Capture the cell that displays the provided text and extract its [x, y] central coordinate. 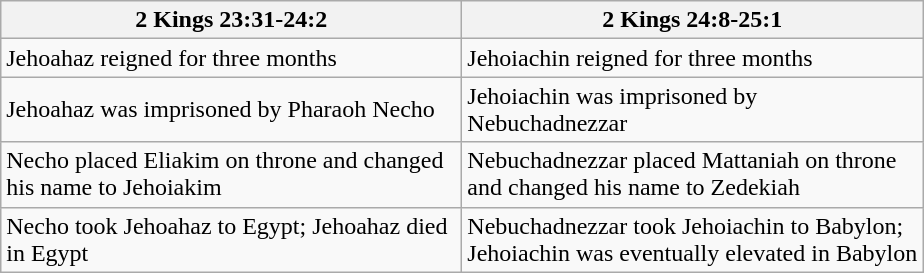
2 Kings 23:31-24:2 [232, 20]
Nebuchadnezzar took Jehoiachin to Babylon; Jehoiachin was eventually elevated in Babylon [692, 240]
2 Kings 24:8-25:1 [692, 20]
Jehoahaz reigned for three months [232, 58]
Jehoiachin was imprisoned by Nebuchadnezzar [692, 110]
Jehoahaz was imprisoned by Pharaoh Necho [232, 110]
Necho took Jehoahaz to Egypt; Jehoahaz died in Egypt [232, 240]
Jehoiachin reigned for three months [692, 58]
Necho placed Eliakim on throne and changed his name to Jehoiakim [232, 174]
Nebuchadnezzar placed Mattaniah on throne and changed his name to Zedekiah [692, 174]
